Identify which cell holds the provided text, then report its [X, Y] central coordinate. 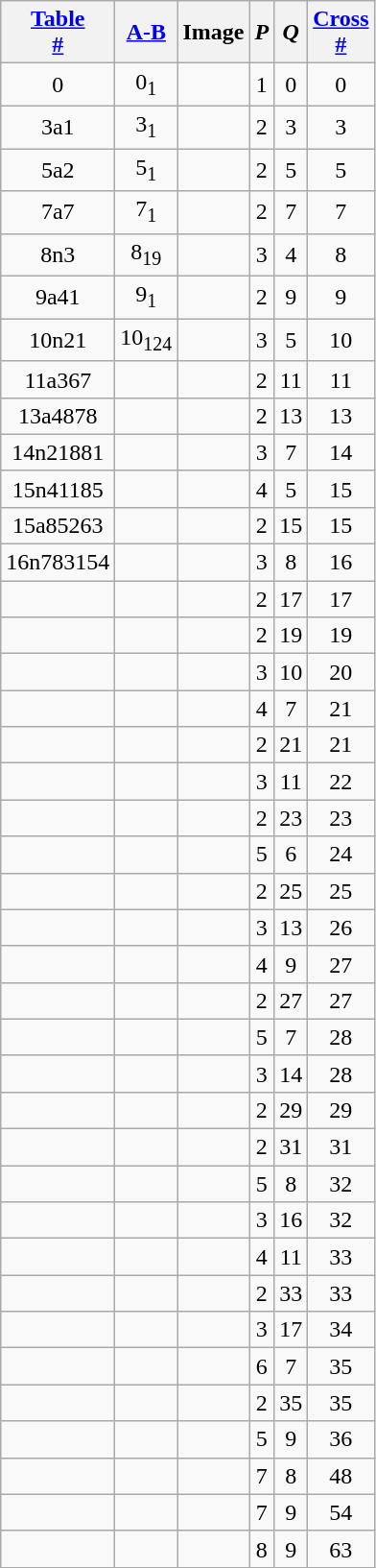
24 [341, 855]
5a2 [58, 169]
3a1 [58, 127]
71 [146, 212]
Q [292, 33]
10124 [146, 340]
51 [146, 169]
A-B [146, 33]
15n41185 [58, 489]
36 [341, 1439]
20 [341, 672]
Cross # [341, 33]
91 [146, 298]
22 [341, 782]
7a7 [58, 212]
34 [341, 1330]
63 [341, 1549]
8n3 [58, 254]
P [262, 33]
54 [341, 1512]
1 [262, 84]
819 [146, 254]
26 [341, 928]
48 [341, 1476]
9a41 [58, 298]
01 [146, 84]
Image [213, 33]
10n21 [58, 340]
16n783154 [58, 563]
Table # [58, 33]
15a85263 [58, 525]
13a4878 [58, 416]
11a367 [58, 379]
14n21881 [58, 452]
